Output the [X, Y] coordinate of the center of the cell containing the given text.  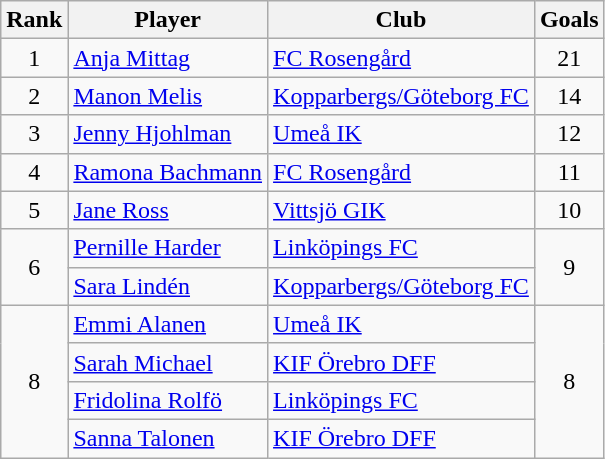
Anja Mittag [168, 58]
2 [34, 96]
4 [34, 172]
3 [34, 134]
10 [569, 210]
1 [34, 58]
Player [168, 20]
Club [402, 20]
Sara Lindén [168, 286]
9 [569, 267]
21 [569, 58]
14 [569, 96]
6 [34, 267]
Manon Melis [168, 96]
Ramona Bachmann [168, 172]
Jane Ross [168, 210]
5 [34, 210]
11 [569, 172]
Pernille Harder [168, 248]
Emmi Alanen [168, 324]
Sanna Talonen [168, 438]
Goals [569, 20]
Fridolina Rolfö [168, 400]
Sarah Michael [168, 362]
Jenny Hjohlman [168, 134]
12 [569, 134]
Rank [34, 20]
Vittsjö GIK [402, 210]
